Identify which cell holds the provided text, then report its (X, Y) central coordinate. 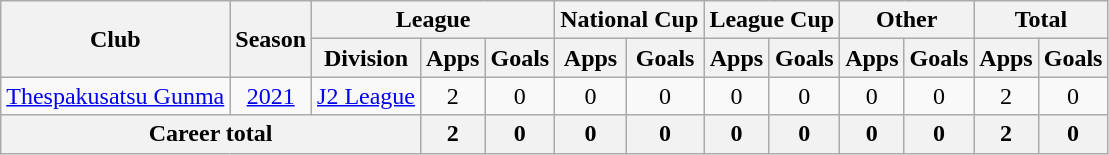
J2 League (366, 96)
League Cup (772, 20)
Club (116, 39)
Career total (211, 134)
National Cup (630, 20)
Total (1041, 20)
Division (366, 58)
2021 (271, 96)
Season (271, 39)
Thespakusatsu Gunma (116, 96)
Other (907, 20)
League (434, 20)
